From the cell containing the given text, extract its center point as (X, Y) coordinate. 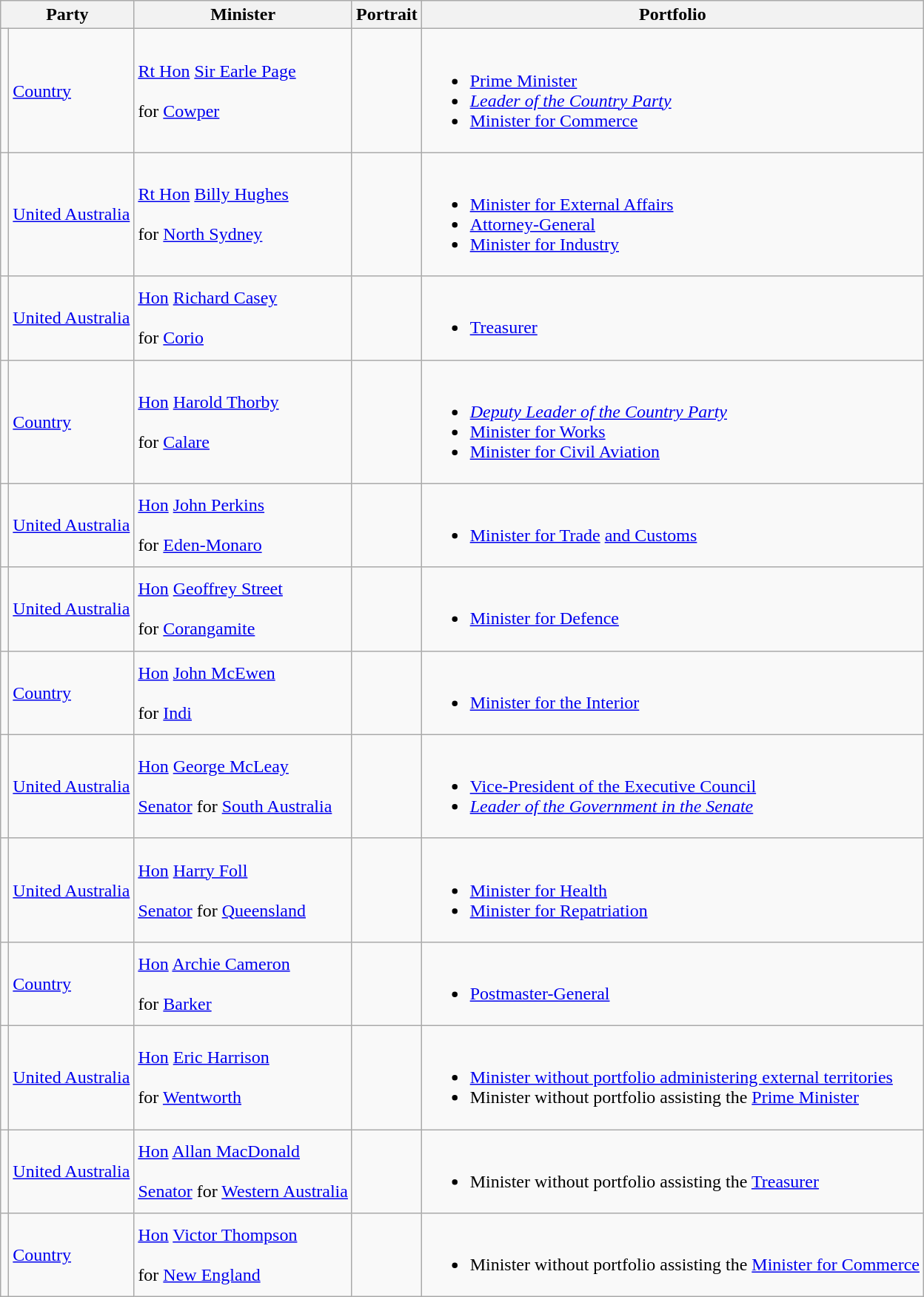
Hon Richard Casey for Corio (243, 318)
Postmaster-General (672, 983)
Hon Harry Foll Senator for Queensland (243, 890)
Hon John Perkins for Eden-Monaro (243, 526)
Portrait (386, 15)
Minister for External AffairsAttorney-GeneralMinister for Industry (672, 215)
Hon John McEwen for Indi (243, 693)
Prime MinisterLeader of the Country PartyMinister for Commerce (672, 90)
Minister for Trade and Customs (672, 526)
Rt Hon Billy Hughes for North Sydney (243, 215)
Minister for HealthMinister for Repatriation (672, 890)
Rt Hon Sir Earle Page for Cowper (243, 90)
Hon Victor Thompson for New England (243, 1256)
Minister without portfolio assisting the Minister for Commerce (672, 1256)
Treasurer (672, 318)
Hon Eric Harrison for Wentworth (243, 1077)
Minister for Defence (672, 609)
Vice-President of the Executive CouncilLeader of the Government in the Senate (672, 786)
Portfolio (672, 15)
Deputy Leader of the Country PartyMinister for WorksMinister for Civil Aviation (672, 422)
Minister (243, 15)
Minister without portfolio assisting the Treasurer (672, 1171)
Minister for the Interior (672, 693)
Hon Allan MacDonald Senator for Western Australia (243, 1171)
Hon George McLeay Senator for South Australia (243, 786)
Minister without portfolio administering external territoriesMinister without portfolio assisting the Prime Minister (672, 1077)
Hon Harold Thorby for Calare (243, 422)
Party (67, 15)
Hon Archie Cameron for Barker (243, 983)
Hon Geoffrey Street for Corangamite (243, 609)
